Provide the [X, Y] coordinate of the cell's center where the given text is located.  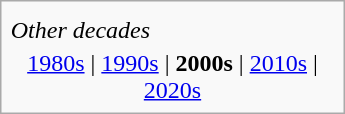
1980s | 1990s | 2000s | 2010s | 2020s [172, 76]
Other decades [172, 30]
